For the text-containing cell, return its midpoint in (X, Y) coordinate format. 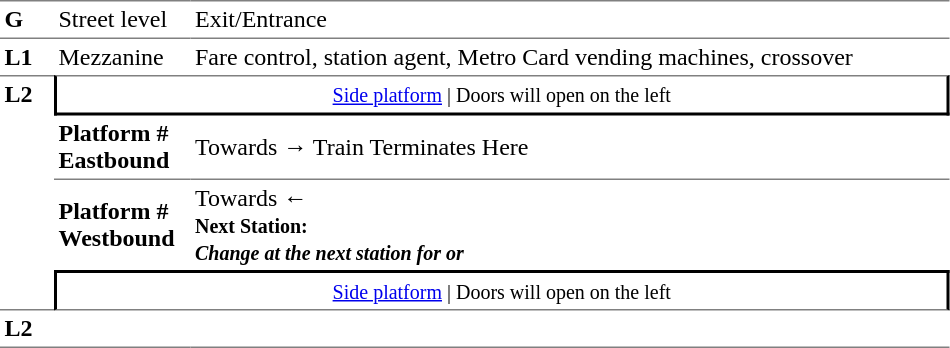
L1 (27, 57)
Mezzanine (122, 57)
Platform #Westbound (122, 225)
Towards → Train Terminates Here (570, 148)
Platform #Eastbound (122, 148)
Street level (122, 20)
Towards ← Next Station: Change at the next station for or (570, 225)
Exit/Entrance (570, 20)
G (27, 20)
Fare control, station agent, Metro Card vending machines, crossover (570, 57)
